From the cell containing the given text, extract its center point as (x, y) coordinate. 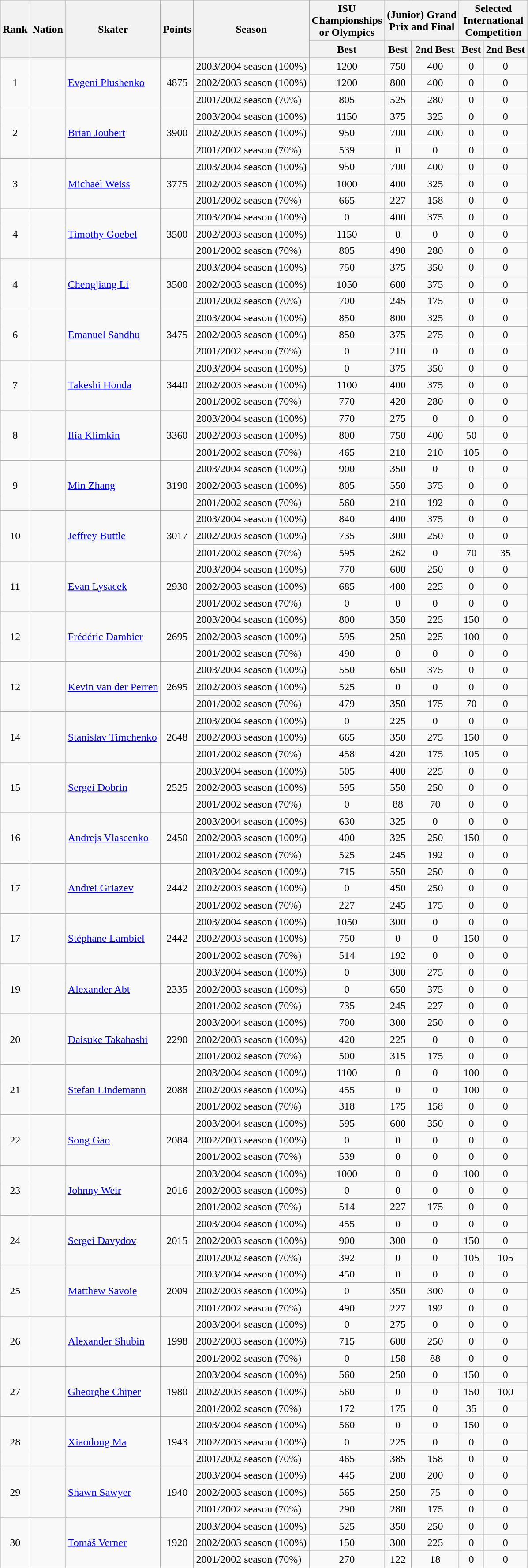
29 (15, 1492)
Nation (48, 29)
445 (347, 1475)
Takeshi Honda (113, 385)
315 (398, 1056)
15 (15, 788)
50 (471, 435)
23 (15, 1190)
24 (15, 1240)
565 (347, 1492)
458 (347, 754)
2016 (177, 1190)
2015 (177, 1240)
28 (15, 1442)
27 (15, 1392)
19 (15, 989)
Daisuke Takahashi (113, 1039)
2930 (177, 586)
Emanuel Sandhu (113, 335)
3440 (177, 385)
1980 (177, 1392)
Min Zhang (113, 485)
18 (435, 1559)
Xiaodong Ma (113, 1442)
2 (15, 133)
2290 (177, 1039)
2009 (177, 1291)
172 (347, 1408)
Tomáš Verner (113, 1542)
2335 (177, 989)
1998 (177, 1341)
2648 (177, 737)
Michael Weiss (113, 183)
840 (347, 519)
318 (347, 1106)
1920 (177, 1542)
Selected International Competition (493, 21)
3190 (177, 485)
Johnny Weir (113, 1190)
630 (347, 821)
1943 (177, 1442)
3 (15, 183)
Matthew Savoie (113, 1291)
2525 (177, 788)
1 (15, 83)
1940 (177, 1492)
Sergei Dobrin (113, 788)
3900 (177, 133)
505 (347, 771)
6 (15, 335)
Frédéric Dambier (113, 637)
20 (15, 1039)
16 (15, 838)
Stefan Lindemann (113, 1090)
Stéphane Lambiel (113, 939)
Evgeni Plushenko (113, 83)
500 (347, 1056)
Andrei Griazev (113, 888)
2450 (177, 838)
Andrejs Vlascenko (113, 838)
Jeffrey Buttle (113, 536)
Song Gao (113, 1140)
Kevin van der Perren (113, 687)
Evan Lysacek (113, 586)
385 (398, 1459)
(Junior) Grand Prix and Final (422, 21)
22 (15, 1140)
262 (398, 553)
2084 (177, 1140)
2088 (177, 1090)
Shawn Sawyer (113, 1492)
Gheorghe Chiper (113, 1392)
685 (347, 586)
479 (347, 704)
Points (177, 29)
Skater (113, 29)
392 (347, 1257)
8 (15, 435)
3475 (177, 335)
Sergei Davydov (113, 1240)
290 (347, 1509)
Timothy Goebel (113, 234)
122 (398, 1559)
25 (15, 1291)
14 (15, 737)
Alexander Shubin (113, 1341)
Stanislav Timchenko (113, 737)
21 (15, 1090)
Season (251, 29)
30 (15, 1542)
Rank (15, 29)
9 (15, 485)
11 (15, 586)
26 (15, 1341)
3360 (177, 435)
Brian Joubert (113, 133)
ISU Championships or Olympics (347, 21)
Ilia Klimkin (113, 435)
3775 (177, 183)
3017 (177, 536)
270 (347, 1559)
4875 (177, 83)
Chengjiang Li (113, 284)
75 (435, 1492)
10 (15, 536)
7 (15, 385)
Alexander Abt (113, 989)
